Detect which cell encompasses the target text, then output its (X, Y) center coordinate. 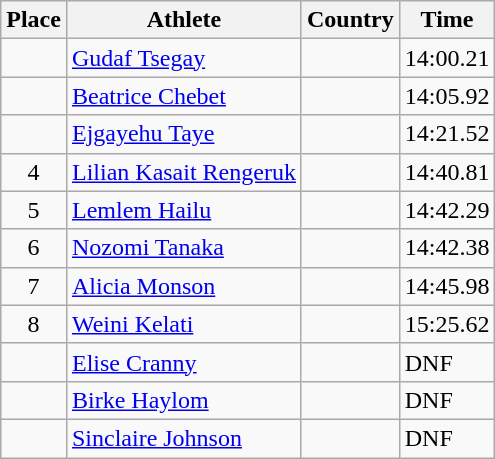
Birke Haylom (184, 400)
14:40.81 (447, 172)
14:45.98 (447, 286)
Elise Cranny (184, 362)
Time (447, 20)
Ejgayehu Taye (184, 134)
14:05.92 (447, 96)
Nozomi Tanaka (184, 248)
Place (34, 20)
Athlete (184, 20)
14:00.21 (447, 58)
Lilian Kasait Rengeruk (184, 172)
Lemlem Hailu (184, 210)
Sinclaire Johnson (184, 438)
Alicia Monson (184, 286)
14:42.38 (447, 248)
4 (34, 172)
5 (34, 210)
Beatrice Chebet (184, 96)
Weini Kelati (184, 324)
7 (34, 286)
Gudaf Tsegay (184, 58)
Country (350, 20)
8 (34, 324)
14:21.52 (447, 134)
14:42.29 (447, 210)
6 (34, 248)
15:25.62 (447, 324)
